From the cell containing the given text, extract its center point as [X, Y] coordinate. 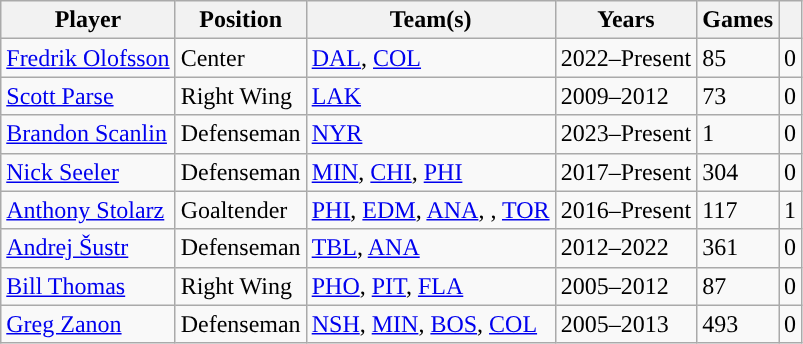
85 [738, 58]
PHI, EDM, ANA, , TOR [430, 210]
Andrej Šustr [88, 248]
PHO, PIT, FLA [430, 286]
Team(s) [430, 20]
2012–2022 [626, 248]
Years [626, 20]
DAL, COL [430, 58]
Center [240, 58]
Scott Parse [88, 96]
TBL, ANA [430, 248]
Goaltender [240, 210]
NYR [430, 134]
Anthony Stolarz [88, 210]
73 [738, 96]
Bill Thomas [88, 286]
361 [738, 248]
Greg Zanon [88, 324]
2005–2013 [626, 324]
Games [738, 20]
2005–2012 [626, 286]
493 [738, 324]
2023–Present [626, 134]
Position [240, 20]
2009–2012 [626, 96]
Player [88, 20]
Brandon Scanlin [88, 134]
2016–Present [626, 210]
NSH, MIN, BOS, COL [430, 324]
2022–Present [626, 58]
2017–Present [626, 172]
117 [738, 210]
304 [738, 172]
87 [738, 286]
MIN, CHI, PHI [430, 172]
Nick Seeler [88, 172]
LAK [430, 96]
Fredrik Olofsson [88, 58]
